Capture the cell that displays the provided text and extract its (x, y) central coordinate. 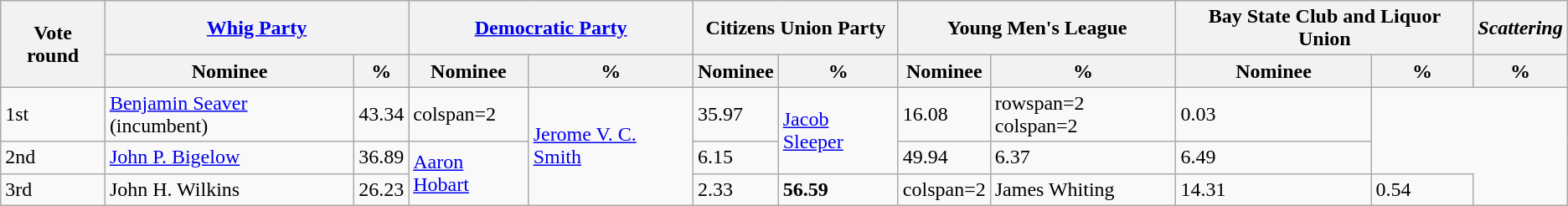
Aaron Hobart (469, 173)
Jacob Sleeper (838, 131)
Scattering (1521, 28)
James Whiting (1083, 189)
14.31 (1273, 189)
2.33 (735, 189)
Whig Party (256, 28)
26.23 (382, 189)
6.15 (735, 157)
Jerome V. C. Smith (611, 146)
John H. Wilkins (230, 189)
Benjamin Seaver (incumbent) (230, 114)
3rd (54, 189)
6.37 (1083, 157)
0.54 (1422, 189)
Vote round (54, 44)
6.49 (1273, 157)
56.59 (838, 189)
16.08 (944, 114)
0.03 (1273, 114)
2nd (54, 157)
Democratic Party (551, 28)
49.94 (944, 157)
Citizens Union Party (796, 28)
Bay State Club and Liquor Union (1325, 28)
1st (54, 114)
35.97 (735, 114)
Young Men's League (1037, 28)
43.34 (382, 114)
John P. Bigelow (230, 157)
36.89 (382, 157)
rowspan=2 colspan=2 (1083, 114)
